Locate the cell with the specified text and output its (x, y) center coordinate. 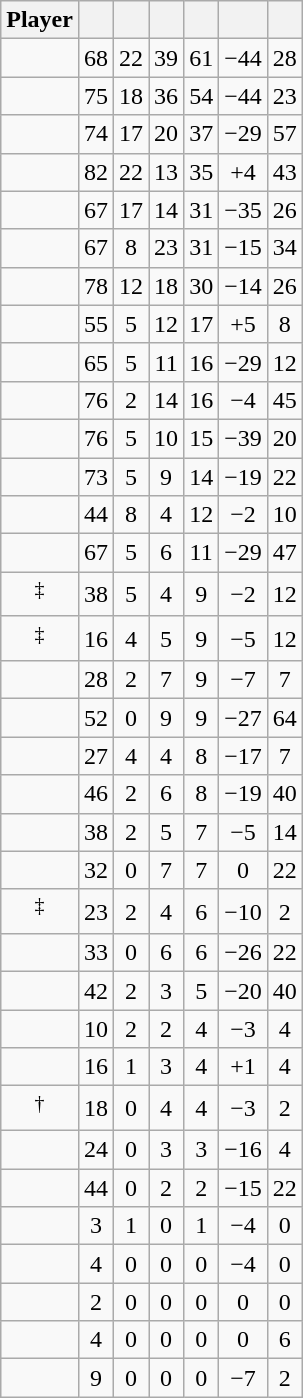
13 (166, 172)
37 (202, 134)
32 (96, 870)
−16 (244, 1150)
24 (96, 1150)
15 (202, 438)
−39 (244, 438)
57 (284, 134)
33 (96, 953)
61 (202, 58)
39 (166, 58)
82 (96, 172)
55 (96, 324)
30 (202, 286)
45 (284, 400)
−35 (244, 210)
64 (284, 718)
−27 (244, 718)
35 (202, 172)
52 (96, 718)
+4 (244, 172)
−20 (244, 991)
† (40, 1108)
75 (96, 96)
34 (284, 248)
54 (202, 96)
−14 (244, 286)
−26 (244, 953)
−17 (244, 756)
65 (96, 362)
42 (96, 991)
43 (284, 172)
47 (284, 553)
74 (96, 134)
36 (166, 96)
+1 (244, 1067)
73 (96, 477)
−10 (244, 912)
46 (96, 794)
68 (96, 58)
78 (96, 286)
27 (96, 756)
+5 (244, 324)
Player (40, 20)
